Extract the (X, Y) coordinate from the center of the cell holding the provided text.  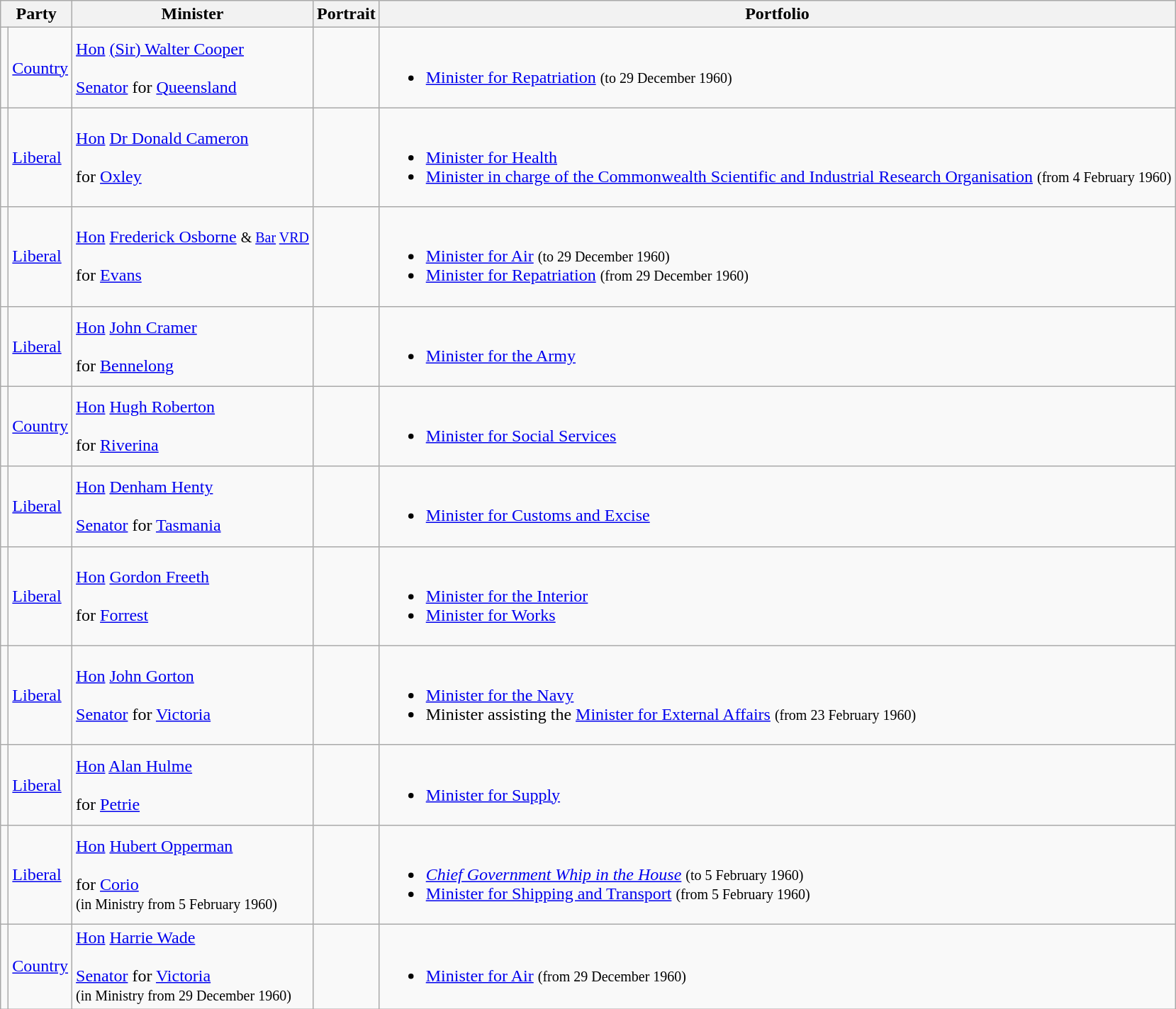
Hon Denham Henty Senator for Tasmania (193, 506)
Hon Harrie Wade Senator for Victoria (in Ministry from 29 December 1960) (193, 966)
Hon Alan Hulme for Petrie (193, 785)
Minister for Supply (777, 785)
Minister for Air (from 29 December 1960) (777, 966)
Hon Gordon Freeth for Forrest (193, 596)
Minister for Repatriation (to 29 December 1960) (777, 68)
Hon (Sir) Walter Cooper Senator for Queensland (193, 68)
Hon Hugh Roberton for Riverina (193, 427)
Minister for the InteriorMinister for Works (777, 596)
Minister for the NavyMinister assisting the Minister for External Affairs (from 23 February 1960) (777, 695)
Minister for Social Services (777, 427)
Chief Government Whip in the House (to 5 February 1960)Minister for Shipping and Transport (from 5 February 1960) (777, 874)
Hon John Gorton Senator for Victoria (193, 695)
Hon John Cramer for Bennelong (193, 346)
Minister (193, 14)
Portrait (347, 14)
Hon Frederick Osborne & Bar VRD for Evans (193, 257)
Minister for Customs and Excise (777, 506)
Party (37, 14)
Hon Dr Donald Cameron for Oxley (193, 157)
Minister for HealthMinister in charge of the Commonwealth Scientific and Industrial Research Organisation (from 4 February 1960) (777, 157)
Hon Hubert Opperman for Corio (in Ministry from 5 February 1960) (193, 874)
Portfolio (777, 14)
Minister for the Army (777, 346)
Minister for Air (to 29 December 1960)Minister for Repatriation (from 29 December 1960) (777, 257)
